Detect which cell encompasses the target text, then output its [X, Y] center coordinate. 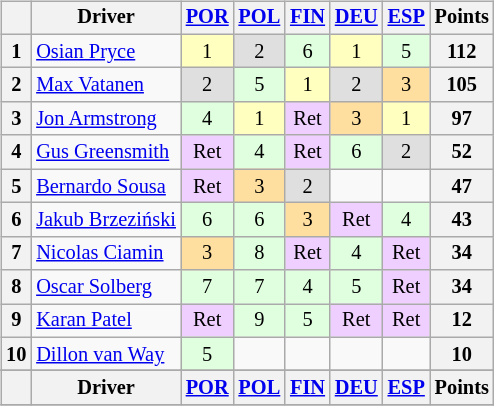
Jakub Brzeziński [106, 220]
Jon Armstrong [106, 119]
Karan Patel [106, 321]
47 [462, 186]
52 [462, 152]
105 [462, 85]
Nicolas Ciamin [106, 253]
Oscar Solberg [106, 287]
Gus Greensmith [106, 152]
Dillon van Way [106, 354]
43 [462, 220]
12 [462, 321]
112 [462, 51]
Bernardo Sousa [106, 186]
97 [462, 119]
Osian Pryce [106, 51]
Max Vatanen [106, 85]
